For the text-containing cell, return its midpoint in (x, y) coordinate format. 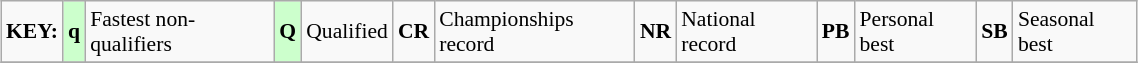
Fastest non-qualifiers (180, 32)
q (74, 32)
Qualified (347, 32)
KEY: (32, 32)
NR (656, 32)
SB (994, 32)
PB (836, 32)
CR (414, 32)
Q (288, 32)
Personal best (916, 32)
Championships record (534, 32)
National record (746, 32)
Seasonal best (1075, 32)
